Return [x, y] of the center of cell containing provided text 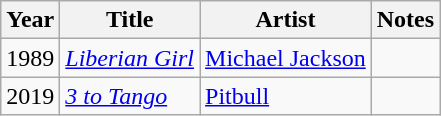
Year [30, 20]
Liberian Girl [130, 58]
2019 [30, 96]
Pitbull [286, 96]
Michael Jackson [286, 58]
Title [130, 20]
Artist [286, 20]
3 to Tango [130, 96]
Notes [405, 20]
1989 [30, 58]
